From the cell containing the given text, extract its center point as [X, Y] coordinate. 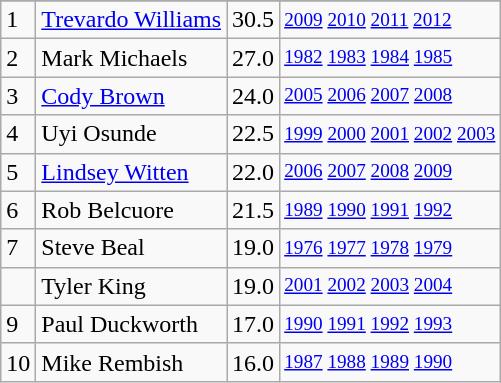
30.5 [254, 20]
Cody Brown [132, 96]
2001 2002 2003 2004 [390, 286]
17.0 [254, 324]
Uyi Osunde [132, 134]
Steve Beal [132, 248]
21.5 [254, 210]
1976 1977 1978 1979 [390, 248]
16.0 [254, 362]
9 [18, 324]
22.0 [254, 172]
2006 2007 2008 2009 [390, 172]
1982 1983 1984 1985 [390, 58]
Trevardo Williams [132, 20]
2005 2006 2007 2008 [390, 96]
24.0 [254, 96]
1999 2000 2001 2002 2003 [390, 134]
Rob Belcuore [132, 210]
7 [18, 248]
Paul Duckworth [132, 324]
5 [18, 172]
1 [18, 20]
Tyler King [132, 286]
2 [18, 58]
27.0 [254, 58]
22.5 [254, 134]
1987 1988 1989 1990 [390, 362]
1989 1990 1991 1992 [390, 210]
Mark Michaels [132, 58]
3 [18, 96]
1990 1991 1992 1993 [390, 324]
10 [18, 362]
2009 2010 2011 2012 [390, 20]
Mike Rembish [132, 362]
6 [18, 210]
Lindsey Witten [132, 172]
4 [18, 134]
